Return [x, y] of the center of cell containing provided text 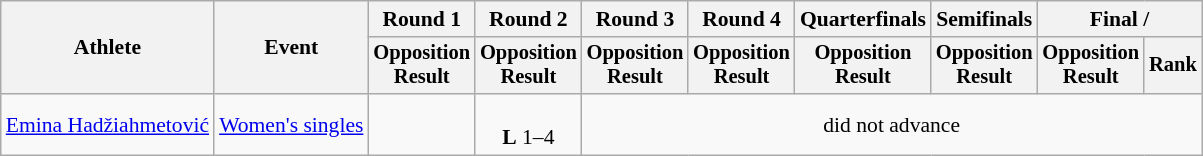
Round 2 [528, 19]
Final / [1119, 19]
Rank [1173, 66]
Event [291, 48]
Round 3 [636, 19]
Round 1 [422, 19]
Round 4 [742, 19]
Women's singles [291, 124]
Emina Hadžiahmetović [108, 124]
Quarterfinals [863, 19]
Semifinals [984, 19]
did not advance [892, 124]
Athlete [108, 48]
L 1–4 [528, 124]
